Return (X, Y) of the center of cell containing provided text 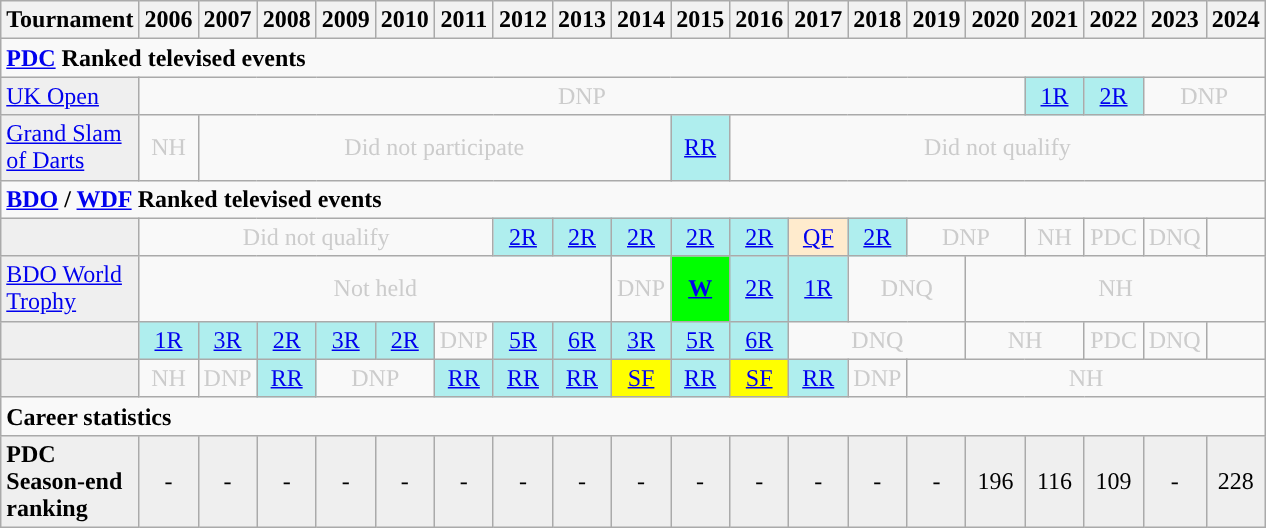
2019 (936, 20)
2008 (286, 20)
196 (996, 481)
2016 (760, 20)
2020 (996, 20)
W (700, 288)
228 (1236, 481)
PDC Season-end ranking (70, 481)
BDO / WDF Ranked televised events (633, 199)
2011 (464, 20)
QF (818, 237)
2024 (1236, 20)
109 (1114, 481)
2006 (168, 20)
UK Open (70, 96)
2015 (700, 20)
PDC Ranked televised events (633, 58)
2023 (1174, 20)
Did not participate (434, 148)
Not held (376, 288)
BDO World Trophy (70, 288)
2010 (404, 20)
2007 (228, 20)
2017 (818, 20)
2009 (346, 20)
2021 (1054, 20)
116 (1054, 481)
2014 (642, 20)
2022 (1114, 20)
2018 (878, 20)
2013 (582, 20)
Career statistics (633, 416)
Grand Slam of Darts (70, 148)
Tournament (70, 20)
2012 (522, 20)
